Return [X, Y] of the center of cell containing provided text 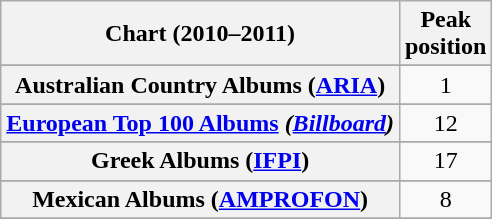
Greek Albums (IFPI) [200, 161]
12 [445, 123]
Chart (2010–2011) [200, 34]
Peakposition [445, 34]
8 [445, 199]
1 [445, 85]
Mexican Albums (AMPROFON) [200, 199]
17 [445, 161]
Australian Country Albums (ARIA) [200, 85]
European Top 100 Albums (Billboard) [200, 123]
